Return [x, y] of the center of cell containing provided text 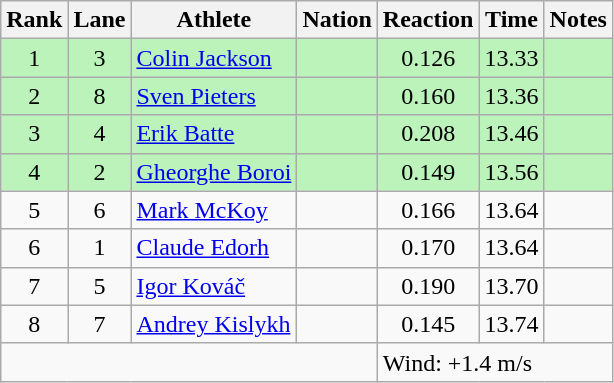
Rank [34, 20]
13.33 [512, 58]
Sven Pieters [214, 96]
0.149 [428, 172]
0.208 [428, 134]
Mark McKoy [214, 210]
13.70 [512, 286]
13.46 [512, 134]
Claude Edorh [214, 248]
Gheorghe Boroi [214, 172]
0.126 [428, 58]
Erik Batte [214, 134]
0.166 [428, 210]
0.190 [428, 286]
Igor Kováč [214, 286]
13.56 [512, 172]
Notes [578, 20]
13.36 [512, 96]
13.74 [512, 324]
Lane [100, 20]
Reaction [428, 20]
Time [512, 20]
Wind: +1.4 m/s [494, 362]
Nation [337, 20]
0.160 [428, 96]
0.170 [428, 248]
Colin Jackson [214, 58]
Athlete [214, 20]
0.145 [428, 324]
Andrey Kislykh [214, 324]
